Identify which cell holds the provided text, then report its (x, y) central coordinate. 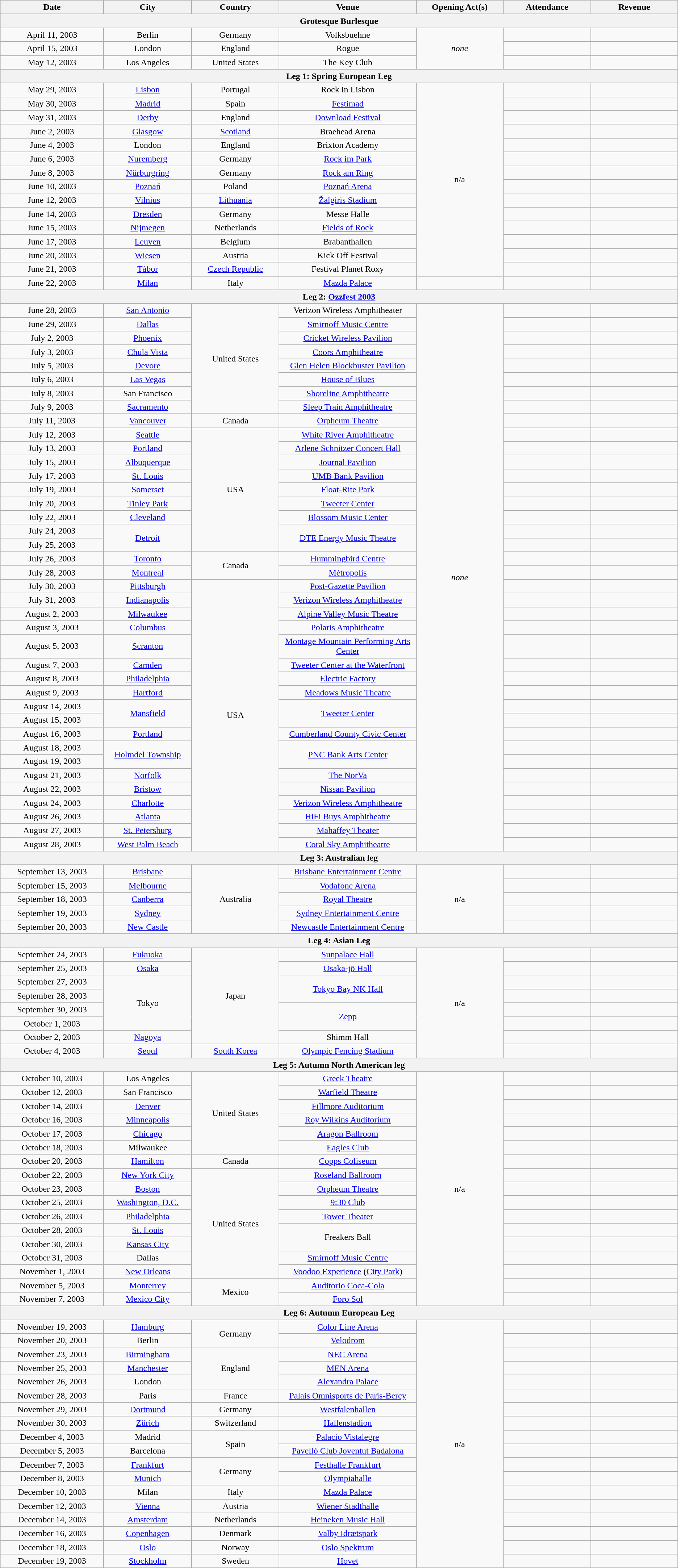
July 30, 2003 (52, 586)
July 20, 2003 (52, 503)
Aragon Ballroom (348, 1134)
November 7, 2003 (52, 1299)
Amsterdam (148, 1520)
July 5, 2003 (52, 365)
Rock in Lisbon (348, 90)
Phoenix (148, 338)
October 1, 2003 (52, 1023)
June 17, 2003 (52, 242)
DTE Energy Music Theatre (348, 538)
Mahaffey Theater (348, 830)
Leg 6: Autumn European Leg (339, 1313)
Newcastle Entertainment Centre (348, 927)
July 9, 2003 (52, 407)
Pavelló Club Joventut Badalona (348, 1451)
May 30, 2003 (52, 104)
July 8, 2003 (52, 393)
August 21, 2003 (52, 775)
House of Blues (348, 379)
November 30, 2003 (52, 1423)
Kansas City (148, 1244)
Vilnius (148, 200)
August 8, 2003 (52, 679)
Opening Act(s) (460, 7)
Hamburg (148, 1327)
August 14, 2003 (52, 706)
June 20, 2003 (52, 255)
St. Petersburg (148, 830)
Date (52, 7)
June 15, 2003 (52, 228)
July 31, 2003 (52, 600)
Frankfurt (148, 1464)
October 28, 2003 (52, 1230)
Leg 3: Australian leg (339, 858)
July 6, 2003 (52, 379)
Valby Idrætspark (348, 1534)
September 13, 2003 (52, 872)
July 24, 2003 (52, 531)
Leg 1: Spring European Leg (339, 76)
November 29, 2003 (52, 1409)
South Korea (235, 1051)
June 10, 2003 (52, 187)
November 26, 2003 (52, 1382)
November 25, 2003 (52, 1368)
Volksbuehne (348, 35)
Boston (148, 1189)
Venue (348, 7)
Color Line Arena (348, 1327)
May 12, 2003 (52, 62)
August 7, 2003 (52, 665)
October 12, 2003 (52, 1092)
Kick Off Festival (348, 255)
Foro Sol (348, 1299)
San Antonio (148, 310)
Sunpalace Hall (348, 954)
November 23, 2003 (52, 1354)
Denmark (235, 1534)
Blossom Music Center (348, 517)
Chicago (148, 1134)
Nissan Pavilion (348, 789)
West Palm Beach (148, 844)
Messe Halle (348, 214)
Poznań Arena (348, 187)
September 25, 2003 (52, 968)
July 3, 2003 (52, 352)
Camden (148, 665)
October 22, 2003 (52, 1175)
Rogue (348, 49)
Greek Theatre (348, 1079)
Brisbane (148, 872)
Fillmore Auditorium (348, 1106)
France (235, 1396)
Stockholm (148, 1561)
NEC Arena (348, 1354)
Roseland Ballroom (348, 1175)
HiFi Buys Amphitheatre (348, 816)
9:30 Club (348, 1203)
Glen Helen Blockbuster Pavilion (348, 365)
May 31, 2003 (52, 117)
Monterrey (148, 1285)
Brabanthallen (348, 242)
Charlotte (148, 803)
Float-Rite Park (348, 490)
Chula Vista (148, 352)
Hamilton (148, 1161)
August 19, 2003 (52, 761)
September 30, 2003 (52, 1009)
June 12, 2003 (52, 200)
Japan (235, 996)
Hallenstadion (348, 1423)
The Key Club (348, 62)
New Castle (148, 927)
September 27, 2003 (52, 982)
Mexico City (148, 1299)
Vienna (148, 1506)
August 28, 2003 (52, 844)
October 4, 2003 (52, 1051)
August 26, 2003 (52, 816)
Mexico (235, 1292)
August 9, 2003 (52, 693)
Hovet (348, 1561)
Cumberland County Civic Center (348, 734)
Rock am Ring (348, 173)
Oslo Spektrum (348, 1547)
New York City (148, 1175)
October 16, 2003 (52, 1120)
August 15, 2003 (52, 720)
PNC Bank Arts Center (348, 754)
Minneapolis (148, 1120)
The NorVa (348, 775)
Switzerland (235, 1423)
Hartford (148, 693)
Osaka-jō Hall (348, 968)
Nuremberg (148, 159)
Meadows Music Theatre (348, 693)
July 25, 2003 (52, 545)
September 19, 2003 (52, 913)
October 20, 2003 (52, 1161)
September 28, 2003 (52, 996)
Nijmegen (148, 228)
December 12, 2003 (52, 1506)
Tokyo (148, 1003)
August 2, 2003 (52, 614)
Journal Pavilion (348, 462)
December 14, 2003 (52, 1520)
Rock im Park (348, 159)
Post-Gazette Pavilion (348, 586)
August 27, 2003 (52, 830)
Verizon Wireless Amphitheater (348, 310)
Palais Omnisports de Paris-Bercy (348, 1396)
Sacramento (148, 407)
Cricket Wireless Pavilion (348, 338)
Toronto (148, 559)
Brixton Academy (348, 145)
October 18, 2003 (52, 1147)
June 29, 2003 (52, 324)
August 22, 2003 (52, 789)
Leg 5: Autumn North American leg (339, 1065)
Braehead Arena (348, 131)
Osaka (148, 968)
Nagoya (148, 1037)
Roy Wilkins Auditorium (348, 1120)
Atlanta (148, 816)
Seattle (148, 435)
Dresden (148, 214)
Olympiahalle (348, 1478)
Czech Republic (235, 269)
Sydney (148, 913)
July 26, 2003 (52, 559)
August 5, 2003 (52, 646)
October 10, 2003 (52, 1079)
Holmdel Township (148, 754)
November 28, 2003 (52, 1396)
July 28, 2003 (52, 572)
Žalgiris Stadium (348, 200)
Norfolk (148, 775)
Fields of Rock (348, 228)
Somerset (148, 490)
Westfalenhallen (348, 1409)
Royal Theatre (348, 899)
Voodoo Experience (City Park) (348, 1271)
Denver (148, 1106)
Zürich (148, 1423)
Leuven (148, 242)
October 26, 2003 (52, 1216)
Melbourne (148, 886)
Nürburgring (148, 173)
Polaris Amphitheatre (348, 628)
Auditorio Coca-Cola (348, 1285)
December 10, 2003 (52, 1492)
Birmingham (148, 1354)
Coral Sky Amphitheatre (348, 844)
April 15, 2003 (52, 49)
White River Amphitheatre (348, 435)
Detroit (148, 538)
April 11, 2003 (52, 35)
Munich (148, 1478)
Vancouver (148, 421)
Download Festival (348, 117)
Hummingbird Centre (348, 559)
Australia (235, 899)
Zepp (348, 1016)
July 15, 2003 (52, 462)
July 22, 2003 (52, 517)
Copenhagen (148, 1534)
June 22, 2003 (52, 283)
Revenue (634, 7)
Devore (148, 365)
December 19, 2003 (52, 1561)
Tokyo Bay NK Hall (348, 989)
Festhalle Frankfurt (348, 1464)
Brisbane Entertainment Centre (348, 872)
MEN Arena (348, 1368)
Montreal (148, 572)
Festimad (348, 104)
Fukuoka (148, 954)
July 11, 2003 (52, 421)
Columbus (148, 628)
Lithuania (235, 200)
December 4, 2003 (52, 1437)
Sydney Entertainment Centre (348, 913)
December 7, 2003 (52, 1464)
Sweden (235, 1561)
Indianapolis (148, 600)
Electric Factory (348, 679)
Portugal (235, 90)
Las Vegas (148, 379)
Wiesen (148, 255)
Coors Amphitheatre (348, 352)
June 8, 2003 (52, 173)
UMB Bank Pavilion (348, 476)
Festival Planet Roxy (348, 269)
May 29, 2003 (52, 90)
Heineken Music Hall (348, 1520)
Vodafone Arena (348, 886)
October 25, 2003 (52, 1203)
Alexandra Palace (348, 1382)
Washington, D.C. (148, 1203)
August 16, 2003 (52, 734)
October 14, 2003 (52, 1106)
July 19, 2003 (52, 490)
December 8, 2003 (52, 1478)
Leg 4: Asian Leg (339, 941)
Albuquerque (148, 462)
City (148, 7)
Warfield Theatre (348, 1092)
Paris (148, 1396)
December 5, 2003 (52, 1451)
October 30, 2003 (52, 1244)
August 3, 2003 (52, 628)
September 24, 2003 (52, 954)
Cleveland (148, 517)
Eagles Club (348, 1147)
June 28, 2003 (52, 310)
Bristow (148, 789)
December 18, 2003 (52, 1547)
Belgium (235, 242)
July 17, 2003 (52, 476)
Tinley Park (148, 503)
Shimm Hall (348, 1037)
Scotland (235, 131)
September 18, 2003 (52, 899)
Wiener Stadthalle (348, 1506)
July 13, 2003 (52, 448)
Manchester (148, 1368)
November 19, 2003 (52, 1327)
November 5, 2003 (52, 1285)
Barcelona (148, 1451)
Freakers Ball (348, 1237)
September 20, 2003 (52, 927)
June 21, 2003 (52, 269)
Palacio Vistalegre (348, 1437)
Mansfield (148, 713)
Arlene Schnitzer Concert Hall (348, 448)
Alpine Valley Music Theatre (348, 614)
Montage Mountain Performing Arts Center (348, 646)
Tweeter Center at the Waterfront (348, 665)
July 12, 2003 (52, 435)
June 4, 2003 (52, 145)
October 17, 2003 (52, 1134)
Leg 2: Ozzfest 2003 (339, 297)
August 24, 2003 (52, 803)
Poznań (148, 187)
June 2, 2003 (52, 131)
July 2, 2003 (52, 338)
Norway (235, 1547)
August 18, 2003 (52, 748)
Scranton (148, 646)
October 23, 2003 (52, 1189)
October 2, 2003 (52, 1037)
Velodrom (348, 1341)
September 15, 2003 (52, 886)
Copps Coliseum (348, 1161)
Glasgow (148, 131)
Olympic Fencing Stadium (348, 1051)
November 1, 2003 (52, 1271)
Shoreline Amphitheatre (348, 393)
New Orleans (148, 1271)
November 20, 2003 (52, 1341)
Seoul (148, 1051)
June 6, 2003 (52, 159)
October 31, 2003 (52, 1258)
December 16, 2003 (52, 1534)
Dortmund (148, 1409)
Pittsburgh (148, 586)
Country (235, 7)
Grotesque Burlesque (339, 21)
Attendance (547, 7)
Tábor (148, 269)
June 14, 2003 (52, 214)
Métropolis (348, 572)
Poland (235, 187)
Tower Theater (348, 1216)
Derby (148, 117)
Lisbon (148, 90)
Oslo (148, 1547)
Sleep Train Amphitheatre (348, 407)
Canberra (148, 899)
